Locate the cell with the specified text and output its (x, y) center coordinate. 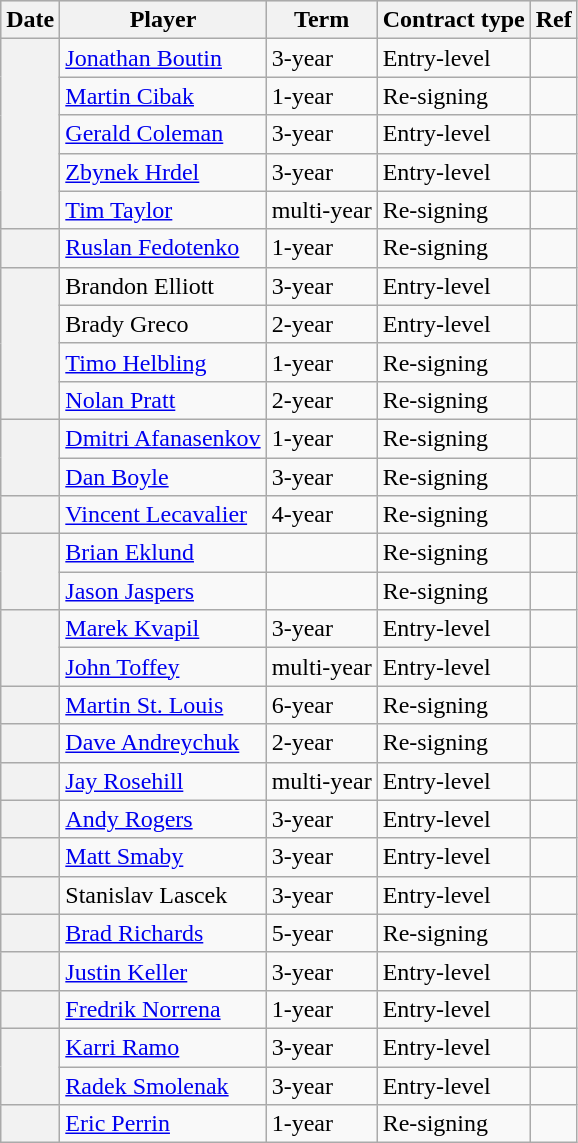
Vincent Lecavalier (163, 515)
4-year (322, 515)
Zbynek Hrdel (163, 172)
Jonathan Boutin (163, 58)
Fredrik Norrena (163, 1009)
5-year (322, 933)
Radek Smolenak (163, 1085)
Jason Jaspers (163, 591)
Brad Richards (163, 933)
Andy Rogers (163, 819)
Gerald Coleman (163, 134)
Martin St. Louis (163, 705)
Karri Ramo (163, 1047)
Eric Perrin (163, 1124)
Contract type (454, 20)
Marek Kvapil (163, 629)
Martin Cibak (163, 96)
Brian Eklund (163, 553)
Brady Greco (163, 324)
Ref (554, 20)
Nolan Pratt (163, 400)
Ruslan Fedotenko (163, 248)
Matt Smaby (163, 857)
Term (322, 20)
Dan Boyle (163, 477)
Brandon Elliott (163, 286)
Stanislav Lascek (163, 895)
Tim Taylor (163, 210)
Date (30, 20)
Timo Helbling (163, 362)
6-year (322, 705)
Dmitri Afanasenkov (163, 438)
John Toffey (163, 667)
Player (163, 20)
Dave Andreychuk (163, 743)
Justin Keller (163, 971)
Jay Rosehill (163, 781)
